Detect which cell encompasses the target text, then output its (x, y) center coordinate. 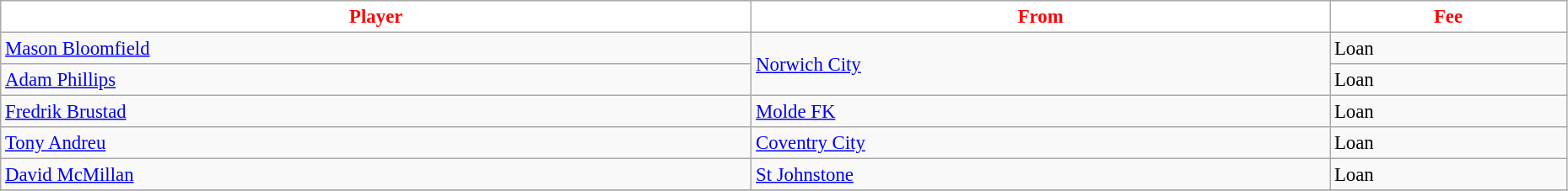
Coventry City (1041, 143)
Player (376, 17)
Fee (1449, 17)
David McMillan (376, 175)
St Johnstone (1041, 175)
Tony Andreu (376, 143)
From (1041, 17)
Adam Phillips (376, 80)
Mason Bloomfield (376, 49)
Norwich City (1041, 64)
Molde FK (1041, 112)
Fredrik Brustad (376, 112)
